For the text-containing cell, return its midpoint in (x, y) coordinate format. 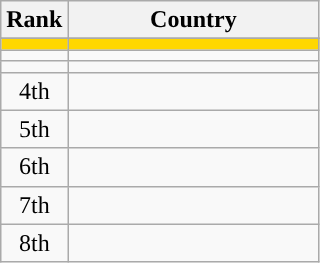
7th (34, 205)
4th (34, 91)
5th (34, 129)
Rank (34, 20)
Country (194, 20)
8th (34, 243)
6th (34, 167)
